Identify which cell holds the provided text, then report its [X, Y] central coordinate. 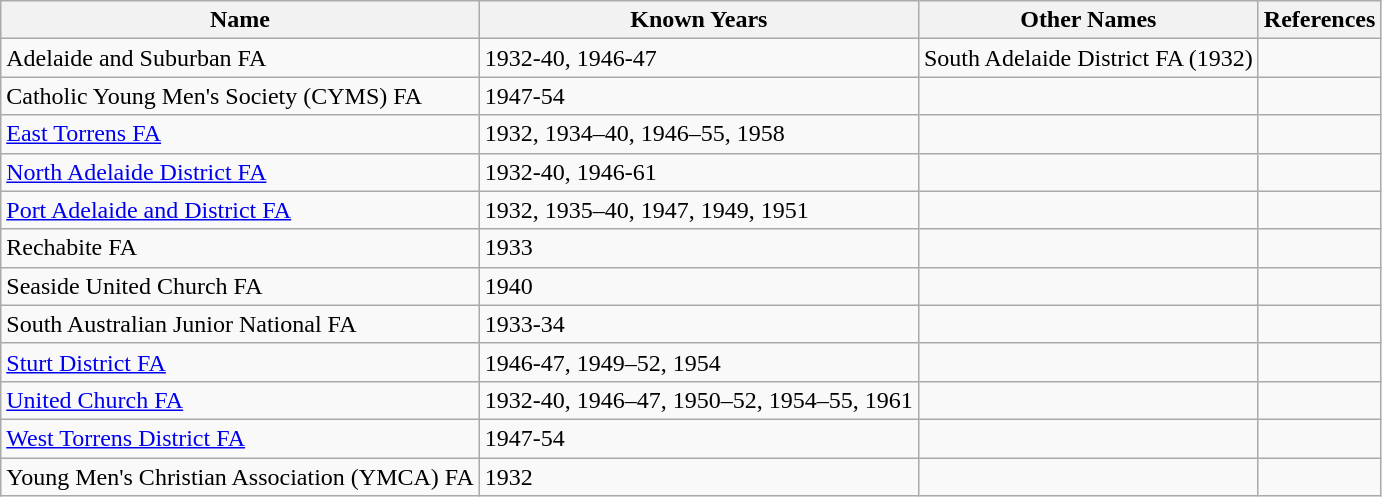
West Torrens District FA [240, 438]
References [1320, 20]
South Australian Junior National FA [240, 324]
1932, 1934–40, 1946–55, 1958 [698, 134]
Rechabite FA [240, 248]
1932 [698, 477]
Name [240, 20]
1932-40, 1946–47, 1950–52, 1954–55, 1961 [698, 400]
United Church FA [240, 400]
Young Men's Christian Association (YMCA) FA [240, 477]
Other Names [1088, 20]
South Adelaide District FA (1932) [1088, 58]
1932-40, 1946-61 [698, 172]
Adelaide and Suburban FA [240, 58]
Sturt District FA [240, 362]
1933 [698, 248]
1932-40, 1946-47 [698, 58]
Catholic Young Men's Society (CYMS) FA [240, 96]
1932, 1935–40, 1947, 1949, 1951 [698, 210]
Known Years [698, 20]
Port Adelaide and District FA [240, 210]
North Adelaide District FA [240, 172]
1940 [698, 286]
1933-34 [698, 324]
1946-47, 1949–52, 1954 [698, 362]
East Torrens FA [240, 134]
Seaside United Church FA [240, 286]
